Scan for the cell matching the given text and deliver its (X, Y) coordinate at center. 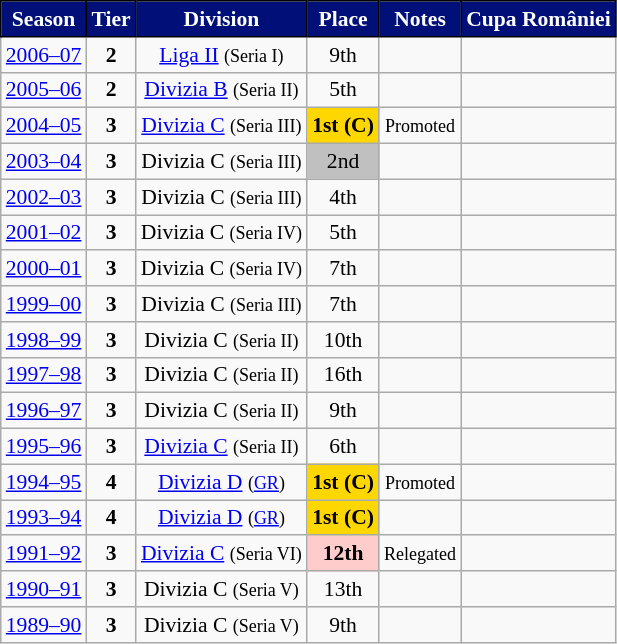
6th (343, 447)
1998–99 (44, 340)
12th (343, 554)
Cupa României (538, 19)
2nd (343, 162)
Divizia C (Seria VI) (222, 554)
10th (343, 340)
1989–90 (44, 625)
Season (44, 19)
1994–95 (44, 482)
1990–91 (44, 589)
Liga II (Seria I) (222, 55)
1997–98 (44, 375)
Relegated (420, 554)
2003–04 (44, 162)
2000–01 (44, 269)
2006–07 (44, 55)
1996–97 (44, 411)
13th (343, 589)
16th (343, 375)
4th (343, 197)
1991–92 (44, 554)
Place (343, 19)
2004–05 (44, 126)
Division (222, 19)
Tier (110, 19)
Notes (420, 19)
2005–06 (44, 90)
Divizia B (Seria II) (222, 90)
1995–96 (44, 447)
1993–94 (44, 518)
2002–03 (44, 197)
2001–02 (44, 233)
1999–00 (44, 304)
